Detect which cell encompasses the target text, then output its [x, y] center coordinate. 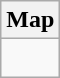
Map [30, 20]
